Identify which cell holds the provided text, then report its [X, Y] central coordinate. 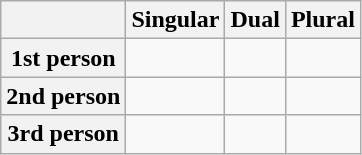
Singular [176, 20]
Dual [255, 20]
2nd person [64, 96]
Plural [322, 20]
3rd person [64, 134]
1st person [64, 58]
